From the cell containing the given text, extract its center point as [X, Y] coordinate. 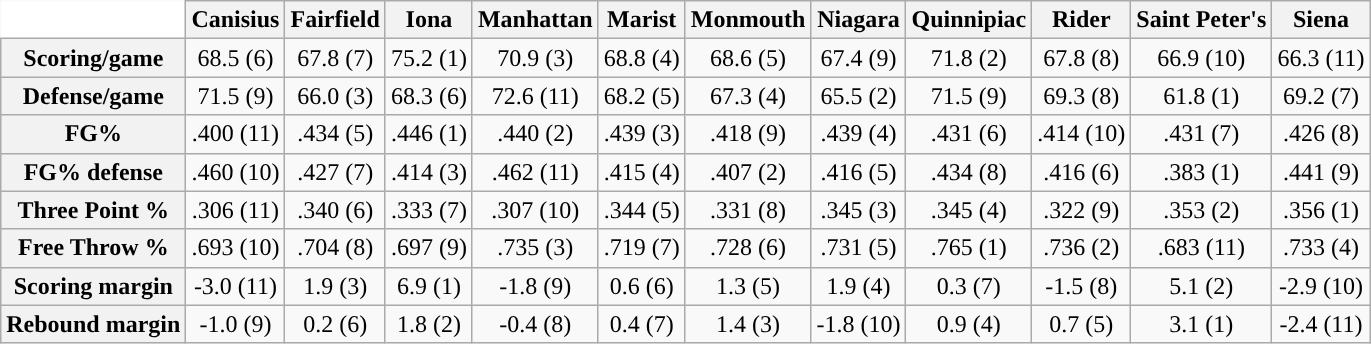
69.2 (7) [1321, 96]
0.4 (7) [642, 324]
Canisius [236, 20]
.383 (1) [1202, 172]
-1.0 (9) [236, 324]
.446 (1) [428, 134]
.431 (6) [969, 134]
.414 (3) [428, 172]
-1.8 (9) [535, 286]
70.9 (3) [535, 58]
.414 (10) [1082, 134]
.307 (10) [535, 210]
-1.8 (10) [858, 324]
.462 (11) [535, 172]
Scoring/game [94, 58]
.434 (8) [969, 172]
.340 (6) [335, 210]
.415 (4) [642, 172]
.765 (1) [969, 248]
.736 (2) [1082, 248]
.704 (8) [335, 248]
1.3 (5) [748, 286]
61.8 (1) [1202, 96]
0.7 (5) [1082, 324]
5.1 (2) [1202, 286]
Iona [428, 20]
.418 (9) [748, 134]
.439 (3) [642, 134]
.731 (5) [858, 248]
66.3 (11) [1321, 58]
Three Point % [94, 210]
Defense/game [94, 96]
Monmouth [748, 20]
0.9 (4) [969, 324]
68.6 (5) [748, 58]
-1.5 (8) [1082, 286]
.460 (10) [236, 172]
Niagara [858, 20]
.440 (2) [535, 134]
FG% [94, 134]
.719 (7) [642, 248]
.693 (10) [236, 248]
.331 (8) [748, 210]
0.3 (7) [969, 286]
3.1 (1) [1202, 324]
.728 (6) [748, 248]
.434 (5) [335, 134]
-2.9 (10) [1321, 286]
68.5 (6) [236, 58]
Siena [1321, 20]
.345 (3) [858, 210]
71.8 (2) [969, 58]
Scoring margin [94, 286]
Marist [642, 20]
66.9 (10) [1202, 58]
.407 (2) [748, 172]
67.3 (4) [748, 96]
72.6 (11) [535, 96]
.683 (11) [1202, 248]
.431 (7) [1202, 134]
.306 (11) [236, 210]
0.6 (6) [642, 286]
66.0 (3) [335, 96]
1.4 (3) [748, 324]
Saint Peter's [1202, 20]
-2.4 (11) [1321, 324]
75.2 (1) [428, 58]
.333 (7) [428, 210]
.416 (6) [1082, 172]
6.9 (1) [428, 286]
.400 (11) [236, 134]
.344 (5) [642, 210]
.697 (9) [428, 248]
.426 (8) [1321, 134]
68.3 (6) [428, 96]
.439 (4) [858, 134]
1.8 (2) [428, 324]
.356 (1) [1321, 210]
69.3 (8) [1082, 96]
.416 (5) [858, 172]
1.9 (3) [335, 286]
Rider [1082, 20]
.353 (2) [1202, 210]
67.8 (8) [1082, 58]
67.8 (7) [335, 58]
Rebound margin [94, 324]
.322 (9) [1082, 210]
.427 (7) [335, 172]
FG% defense [94, 172]
67.4 (9) [858, 58]
.441 (9) [1321, 172]
.733 (4) [1321, 248]
0.2 (6) [335, 324]
Free Throw % [94, 248]
65.5 (2) [858, 96]
-3.0 (11) [236, 286]
68.2 (5) [642, 96]
Quinnipiac [969, 20]
.735 (3) [535, 248]
.345 (4) [969, 210]
Fairfield [335, 20]
-0.4 (8) [535, 324]
1.9 (4) [858, 286]
Manhattan [535, 20]
68.8 (4) [642, 58]
